For the text-containing cell, return its midpoint in [x, y] coordinate format. 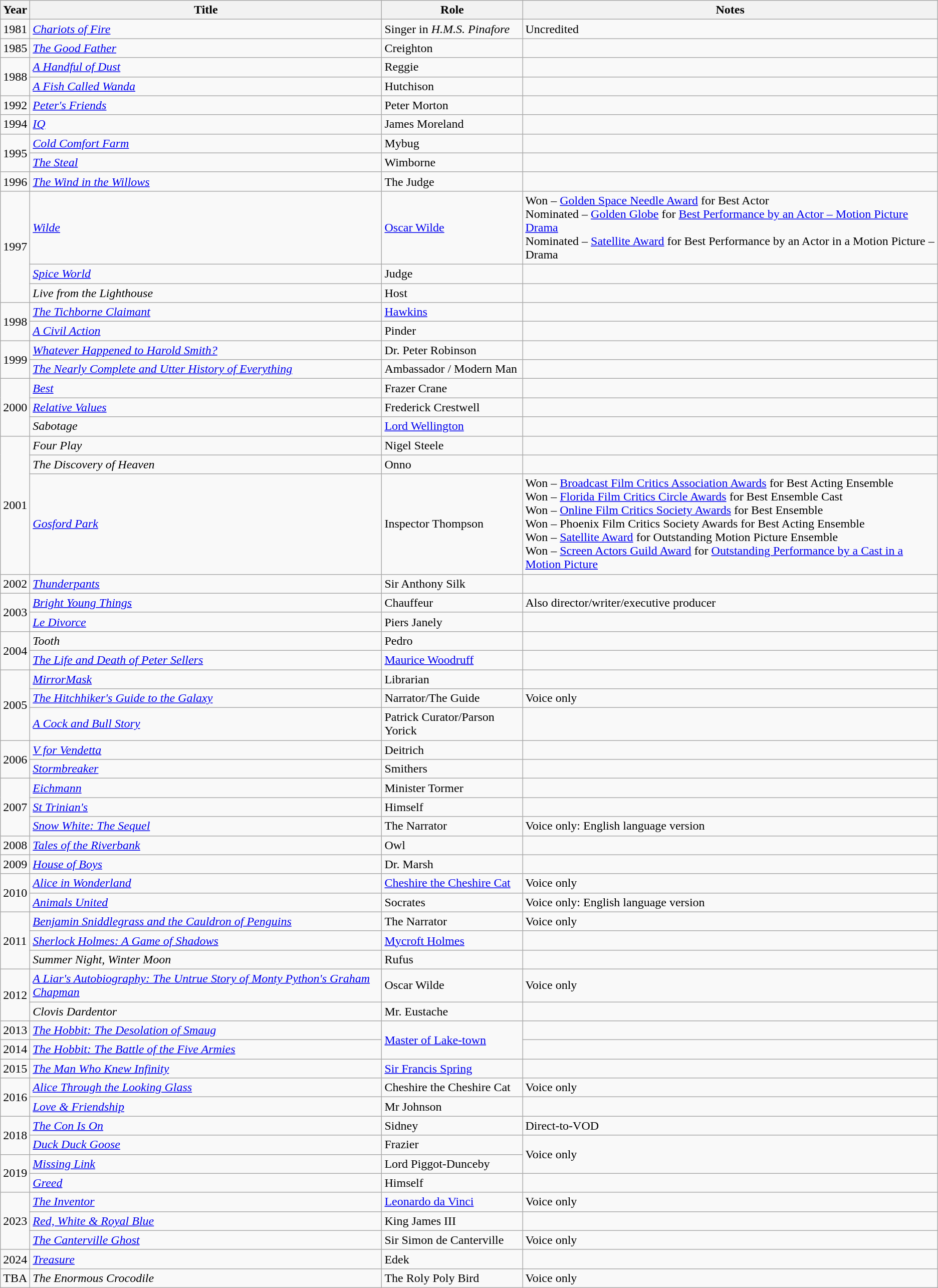
Mr. Eustache [452, 1011]
Leonardo da Vinci [452, 1202]
A Cock and Bull Story [206, 724]
Bright Young Things [206, 603]
Lord Wellington [452, 426]
Chariots of Fire [206, 29]
Lord Piggot-Dunceby [452, 1164]
2000 [15, 407]
2001 [15, 505]
1998 [15, 322]
The Inventor [206, 1202]
Creighton [452, 48]
Hawkins [452, 312]
Missing Link [206, 1164]
Narrator/The Guide [452, 698]
Cold Comfort Farm [206, 143]
Red, White & Royal Blue [206, 1221]
2011 [15, 940]
Peter's Friends [206, 105]
Four Play [206, 445]
Maurice Woodruff [452, 660]
The Man Who Knew Infinity [206, 1069]
Dr. Marsh [452, 864]
2004 [15, 650]
A Civil Action [206, 331]
1995 [15, 153]
Smithers [452, 769]
Benjamin Sniddlegrass and the Cauldron of Penguins [206, 921]
Role [452, 10]
Whatever Happened to Harold Smith? [206, 350]
TBA [15, 1278]
1997 [15, 246]
Sabotage [206, 426]
Wilde [206, 227]
Wimborne [452, 162]
Tooth [206, 641]
Pinder [452, 331]
The Nearly Complete and Utter History of Everything [206, 369]
Frederick Crestwell [452, 407]
Sherlock Holmes: A Game of Shadows [206, 940]
2003 [15, 612]
Onno [452, 464]
Pedro [452, 641]
1992 [15, 105]
Alice Through the Looking Glass [206, 1088]
2016 [15, 1097]
1996 [15, 181]
Edek [452, 1259]
Le Divorce [206, 622]
Stormbreaker [206, 769]
1985 [15, 48]
2018 [15, 1135]
The Enormous Crocodile [206, 1278]
Greed [206, 1183]
Live from the Lighthouse [206, 293]
1981 [15, 29]
The Con Is On [206, 1126]
A Handful of Dust [206, 67]
Duck Duck Goose [206, 1145]
Thunderpants [206, 584]
The Judge [452, 181]
Animals United [206, 902]
St Trinian's [206, 807]
Sir Anthony Silk [452, 584]
A Fish Called Wanda [206, 86]
Ambassador / Modern Man [452, 369]
Patrick Curator/Parson Yorick [452, 724]
Summer Night, Winter Moon [206, 959]
House of Boys [206, 864]
The Hobbit: The Desolation of Smaug [206, 1031]
James Moreland [452, 124]
Tales of the Riverbank [206, 845]
2007 [15, 807]
Snow White: The Sequel [206, 826]
2008 [15, 845]
Notes [730, 10]
The Hitchhiker's Guide to the Galaxy [206, 698]
Title [206, 10]
The Life and Death of Peter Sellers [206, 660]
Direct-to-VOD [730, 1126]
Frazier [452, 1145]
Master of Lake-town [452, 1040]
The Good Father [206, 48]
Inspector Thompson [452, 524]
Chauffeur [452, 603]
Sir Francis Spring [452, 1069]
Dr. Peter Robinson [452, 350]
1994 [15, 124]
IQ [206, 124]
2023 [15, 1221]
Mr Johnson [452, 1107]
MirrorMask [206, 679]
Piers Janely [452, 622]
Love & Friendship [206, 1107]
Best [206, 388]
Host [452, 293]
Sir Simon de Canterville [452, 1240]
Peter Morton [452, 105]
Owl [452, 845]
Relative Values [206, 407]
2024 [15, 1259]
Judge [452, 274]
A Liar's Autobiography: The Untrue Story of Monty Python's Graham Chapman [206, 985]
2013 [15, 1031]
1988 [15, 77]
Year [15, 10]
Spice World [206, 274]
The Roly Poly Bird [452, 1278]
Nigel Steele [452, 445]
2009 [15, 864]
Eichmann [206, 788]
Alice in Wonderland [206, 883]
2014 [15, 1050]
The Hobbit: The Battle of the Five Armies [206, 1050]
The Tichborne Claimant [206, 312]
Also director/writer/executive producer [730, 603]
The Discovery of Heaven [206, 464]
1999 [15, 360]
Mybug [452, 143]
2002 [15, 584]
Gosford Park [206, 524]
Frazer Crane [452, 388]
Minister Tormer [452, 788]
Socrates [452, 902]
Sidney [452, 1126]
The Canterville Ghost [206, 1240]
Librarian [452, 679]
Hutchison [452, 86]
Singer in H.M.S. Pinafore [452, 29]
2015 [15, 1069]
2010 [15, 893]
Reggie [452, 67]
2019 [15, 1173]
2006 [15, 759]
The Steal [206, 162]
The Wind in the Willows [206, 181]
Rufus [452, 959]
King James III [452, 1221]
2005 [15, 704]
Clovis Dardentor [206, 1011]
V for Vendetta [206, 750]
Uncredited [730, 29]
Mycroft Holmes [452, 940]
2012 [15, 995]
Treasure [206, 1259]
Deitrich [452, 750]
